Provide the (X, Y) coordinate of the cell's center where the given text is located.  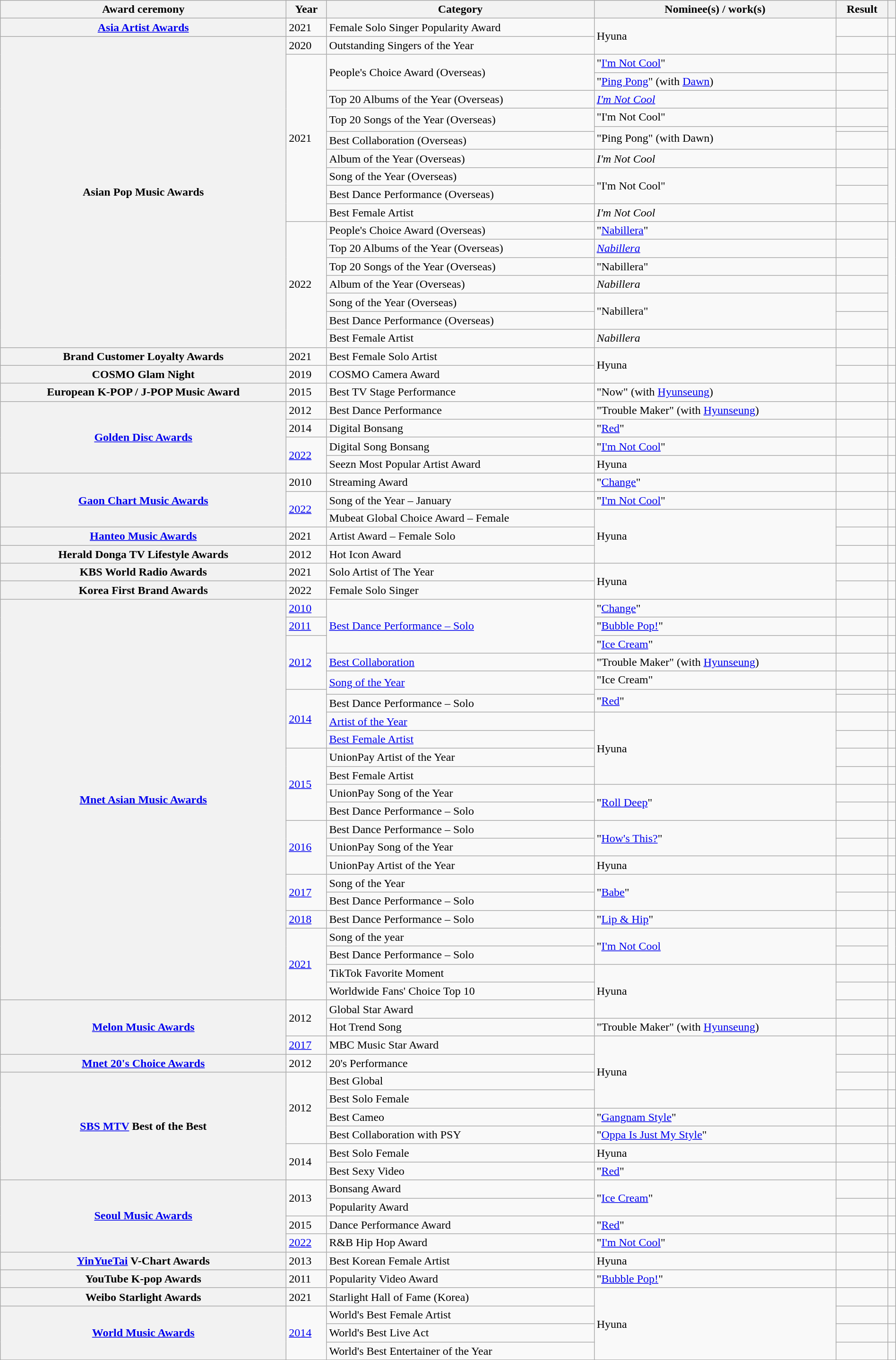
"Oppa Is Just My Style" (715, 1135)
Best Female Solo Artist (460, 356)
R&B Hip Hop Award (460, 1243)
Digital Song Bonsang (460, 446)
Best Sexy Video (460, 1171)
Female Solo Singer (460, 590)
YinYueTai V-Chart Awards (144, 1261)
Hot Trend Song (460, 1027)
Herald Donga TV Lifestyle Awards (144, 554)
Hanteo Music Awards (144, 536)
Seezn Most Popular Artist Award (460, 464)
Gaon Chart Music Awards (144, 500)
Starlight Hall of Fame (Korea) (460, 1297)
Asian Pop Music Awards (144, 192)
Worldwide Fans' Choice Top 10 (460, 991)
Asia Artist Awards (144, 27)
Category (460, 9)
Mnet Asian Music Awards (144, 800)
Outstanding Singers of the Year (460, 45)
European K-POP / J-POP Music Award (144, 392)
Mnet 20's Choice Awards (144, 1063)
Award ceremony (144, 9)
Popularity Video Award (460, 1279)
Best Global (460, 1081)
Solo Artist of The Year (460, 572)
Global Star Award (460, 1009)
2020 (306, 45)
Result (862, 9)
"Now" (with Hyunseung) (715, 392)
Best Korean Female Artist (460, 1261)
COSMO Glam Night (144, 374)
Song of the Year – January (460, 500)
World's Best Entertainer of the Year (460, 1351)
MBC Music Star Award (460, 1045)
Year (306, 9)
KBS World Radio Awards (144, 572)
Mubeat Global Choice Award – Female (460, 518)
Nominee(s) / work(s) (715, 9)
"Gangnam Style" (715, 1117)
"Lip & Hip" (715, 919)
Bonsang Award (460, 1189)
Melon Music Awards (144, 1027)
Korea First Brand Awards (144, 590)
"How's This?" (715, 838)
Best Cameo (460, 1117)
Best Collaboration (Overseas) (460, 140)
Streaming Award (460, 482)
Artist of the Year (460, 721)
Popularity Award (460, 1207)
World's Best Live Act (460, 1333)
Female Solo Singer Popularity Award (460, 27)
World Music Awards (144, 1333)
YouTube K-pop Awards (144, 1279)
Digital Bonsang (460, 428)
Best Dance Performance (460, 410)
Weibo Starlight Awards (144, 1297)
TikTok Favorite Moment (460, 973)
COSMO Camera Award (460, 374)
Best TV Stage Performance (460, 392)
2019 (306, 374)
Hot Icon Award (460, 554)
2016 (306, 847)
Seoul Music Awards (144, 1216)
Artist Award – Female Solo (460, 536)
"I'm Not Cool (715, 946)
2018 (306, 919)
Golden Disc Awards (144, 437)
Song of the year (460, 937)
SBS MTV Best of the Best (144, 1126)
"Babe" (715, 892)
Best Collaboration (460, 662)
20's Performance (460, 1063)
Dance Performance Award (460, 1225)
Best Collaboration with PSY (460, 1135)
"Roll Deep" (715, 802)
Brand Customer Loyalty Awards (144, 356)
World's Best Female Artist (460, 1315)
